Provide the [x, y] coordinate of the cell's center where the given text is located.  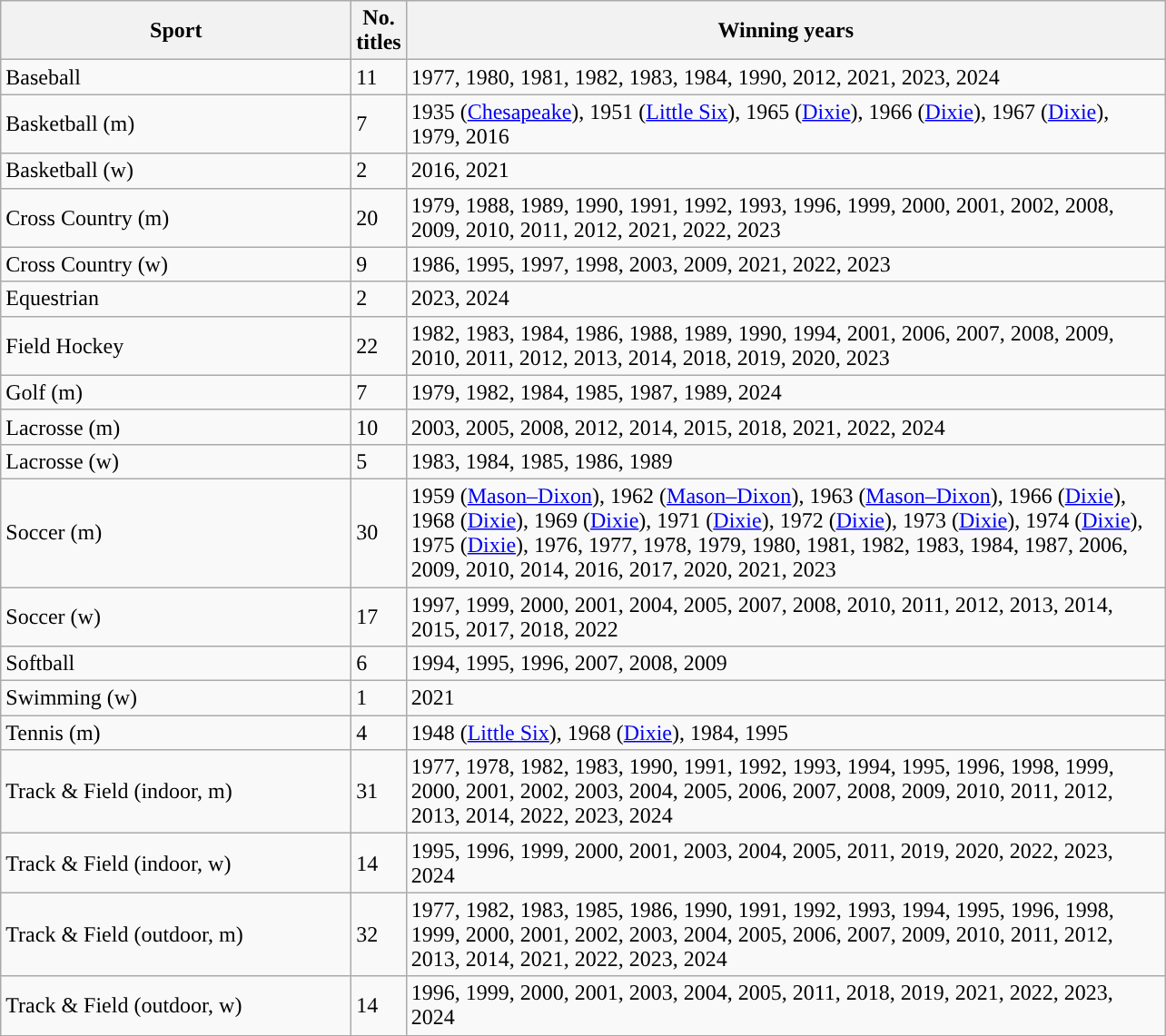
Lacrosse (w) [176, 461]
5 [379, 461]
1997, 1999, 2000, 2001, 2004, 2005, 2007, 2008, 2010, 2011, 2012, 2013, 2014, 2015, 2017, 2018, 2022 [786, 616]
22 [379, 345]
Track & Field (indoor, w) [176, 863]
Soccer (m) [176, 532]
20 [379, 218]
1995, 1996, 1999, 2000, 2001, 2003, 2004, 2005, 2011, 2019, 2020, 2022, 2023, 2024 [786, 863]
9 [379, 264]
Baseball [176, 77]
32 [379, 934]
2003, 2005, 2008, 2012, 2014, 2015, 2018, 2021, 2022, 2024 [786, 427]
1986, 1995, 1997, 1998, 2003, 2009, 2021, 2022, 2023 [786, 264]
1996, 1999, 2000, 2001, 2003, 2004, 2005, 2011, 2018, 2019, 2021, 2022, 2023, 2024 [786, 1006]
Basketball (m) [176, 123]
1979, 1988, 1989, 1990, 1991, 1992, 1993, 1996, 1999, 2000, 2001, 2002, 2008, 2009, 2010, 2011, 2012, 2021, 2022, 2023 [786, 218]
Cross Country (w) [176, 264]
30 [379, 532]
6 [379, 664]
Winning years [786, 31]
10 [379, 427]
17 [379, 616]
4 [379, 733]
1979, 1982, 1984, 1985, 1987, 1989, 2024 [786, 392]
1948 (Little Six), 1968 (Dixie), 1984, 1995 [786, 733]
1983, 1984, 1985, 1986, 1989 [786, 461]
Track & Field (outdoor, m) [176, 934]
1994, 1995, 1996, 2007, 2008, 2009 [786, 664]
Softball [176, 664]
Track & Field (indoor, m) [176, 792]
Basketball (w) [176, 171]
No.titles [379, 31]
Field Hockey [176, 345]
Golf (m) [176, 392]
1 [379, 698]
Tennis (m) [176, 733]
1982, 1983, 1984, 1986, 1988, 1989, 1990, 1994, 2001, 2006, 2007, 2008, 2009, 2010, 2011, 2012, 2013, 2014, 2018, 2019, 2020, 2023 [786, 345]
Lacrosse (m) [176, 427]
2021 [786, 698]
Track & Field (outdoor, w) [176, 1006]
Equestrian [176, 299]
Soccer (w) [176, 616]
2016, 2021 [786, 171]
1935 (Chesapeake), 1951 (Little Six), 1965 (Dixie), 1966 (Dixie), 1967 (Dixie), 1979, 2016 [786, 123]
11 [379, 77]
Sport [176, 31]
Cross Country (m) [176, 218]
31 [379, 792]
1977, 1980, 1981, 1982, 1983, 1984, 1990, 2012, 2021, 2023, 2024 [786, 77]
2023, 2024 [786, 299]
Swimming (w) [176, 698]
